For the text-containing cell, return its midpoint in [x, y] coordinate format. 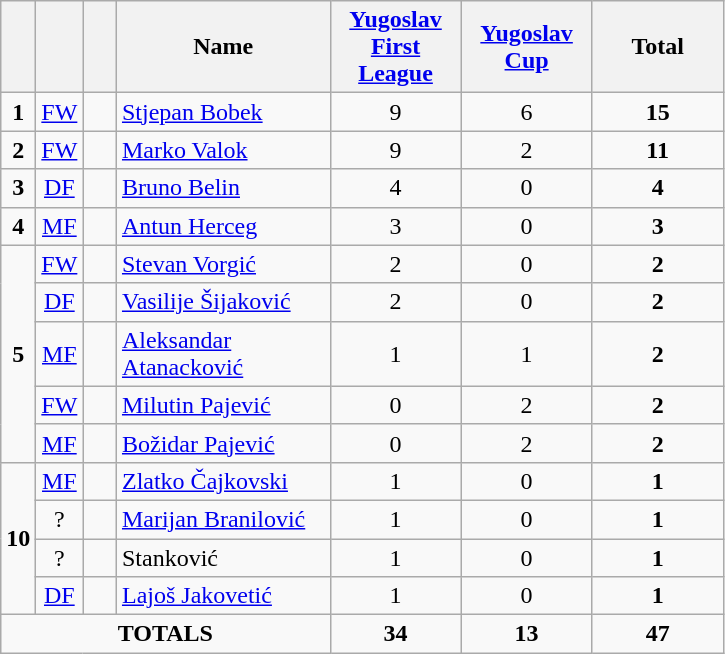
Stanković [223, 557]
Bruno Belin [223, 188]
13 [526, 634]
Božidar Pajević [223, 443]
Aleksandar Atanacković [223, 354]
Marijan Branilović [223, 519]
Yugoslav First League [396, 47]
34 [396, 634]
Stjepan Bobek [223, 112]
Milutin Pajević [223, 405]
Stevan Vorgić [223, 264]
11 [658, 150]
Lajoš Jakovetić [223, 596]
47 [658, 634]
Vasilije Šijaković [223, 302]
Antun Herceg [223, 226]
6 [526, 112]
10 [18, 538]
Zlatko Čajkovski [223, 481]
5 [18, 354]
Yugoslav Cup [526, 47]
TOTALS [166, 634]
Name [223, 47]
Marko Valok [223, 150]
15 [658, 112]
Total [658, 47]
